Provide the (x, y) coordinate of the cell's center where the given text is located.  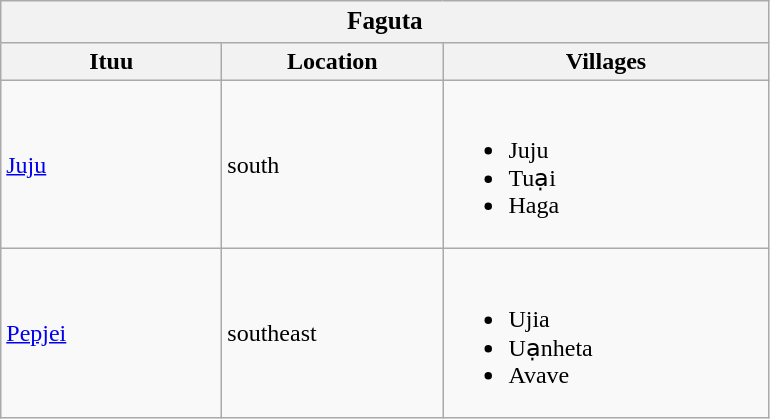
UjiaUạnhetaAvave (606, 334)
Location (332, 61)
JujuTuạiHaga (606, 164)
Ituu (112, 61)
south (332, 164)
Pepjei (112, 334)
southeast (332, 334)
Villages (606, 61)
Faguta (385, 22)
Juju (112, 164)
